Search for the cell housing the specified text and yield its (X, Y) center coordinate. 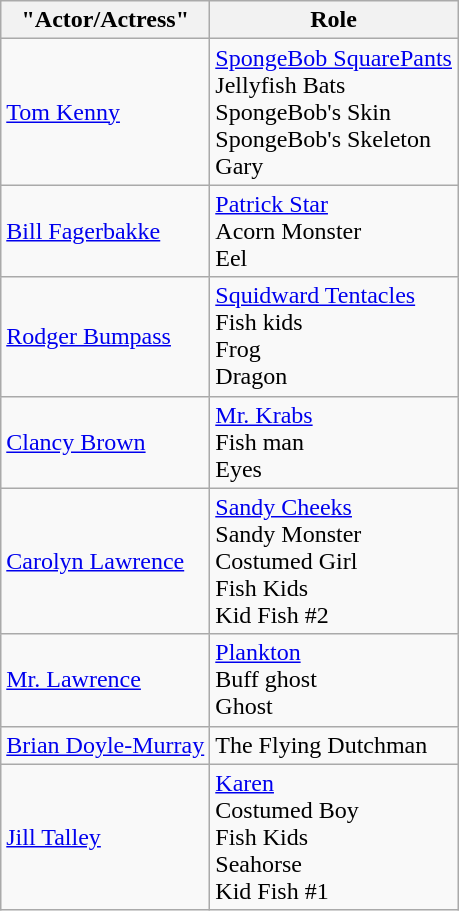
Rodger Bumpass (106, 336)
KarenCostumed BoyFish KidsSeahorseKid Fish #1 (334, 837)
Sandy CheeksSandy MonsterCostumed GirlFish KidsKid Fish #2 (334, 561)
Clancy Brown (106, 442)
Tom Kenny (106, 112)
Brian Doyle-Murray (106, 745)
Bill Fagerbakke (106, 231)
Role (334, 20)
The Flying Dutchman (334, 745)
Jill Talley (106, 837)
"Actor/Actress" (106, 20)
PlanktonBuff ghostGhost (334, 680)
Mr. Lawrence (106, 680)
Squidward TentaclesFish kidsFrogDragon (334, 336)
Patrick StarAcorn MonsterEel (334, 231)
Mr. KrabsFish manEyes (334, 442)
SpongeBob SquarePantsJellyfish BatsSpongeBob's SkinSpongeBob's SkeletonGary (334, 112)
Carolyn Lawrence (106, 561)
